Provide the [X, Y] coordinate of the cell's center where the given text is located.  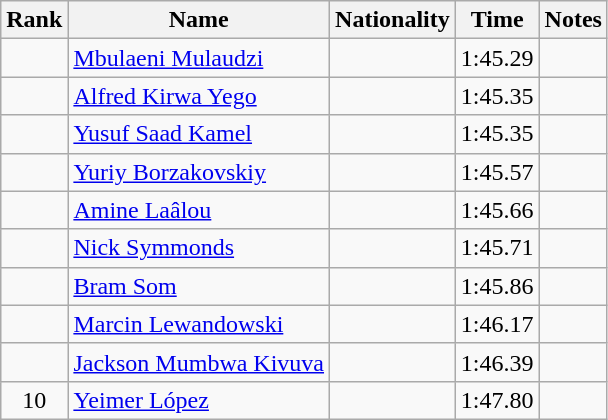
Yuriy Borzakovskiy [199, 172]
1:45.57 [497, 172]
1:46.39 [497, 362]
Mbulaeni Mulaudzi [199, 58]
Nick Symmonds [199, 248]
1:45.71 [497, 248]
Rank [34, 20]
10 [34, 400]
1:45.29 [497, 58]
Bram Som [199, 286]
Time [497, 20]
Jackson Mumbwa Kivuva [199, 362]
Alfred Kirwa Yego [199, 96]
1:45.66 [497, 210]
Notes [573, 20]
Yeimer López [199, 400]
1:46.17 [497, 324]
Amine Laâlou [199, 210]
1:47.80 [497, 400]
1:45.86 [497, 286]
Yusuf Saad Kamel [199, 134]
Nationality [393, 20]
Marcin Lewandowski [199, 324]
Name [199, 20]
